From the cell containing the given text, extract its center point as [x, y] coordinate. 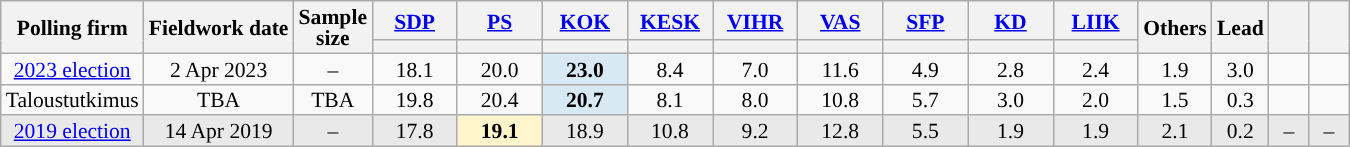
18.1 [414, 68]
7.0 [756, 68]
2.1 [1175, 132]
Others [1175, 27]
5.5 [926, 132]
9.2 [756, 132]
KD [1010, 20]
2.8 [1010, 68]
2.4 [1096, 68]
KESK [670, 20]
4.9 [926, 68]
19.1 [500, 132]
0.3 [1240, 100]
17.8 [414, 132]
2 Apr 2023 [219, 68]
18.9 [584, 132]
KOK [584, 20]
14 Apr 2019 [219, 132]
8.1 [670, 100]
2023 election [72, 68]
12.8 [840, 132]
Taloustutkimus [72, 100]
SFP [926, 20]
VAS [840, 20]
PS [500, 20]
Fieldwork date [219, 27]
19.8 [414, 100]
5.7 [926, 100]
20.4 [500, 100]
0.2 [1240, 132]
8.0 [756, 100]
VIHR [756, 20]
11.6 [840, 68]
20.7 [584, 100]
23.0 [584, 68]
SDP [414, 20]
2019 election [72, 132]
20.0 [500, 68]
1.5 [1175, 100]
LIIK [1096, 20]
Samplesize [333, 27]
Polling firm [72, 27]
8.4 [670, 68]
Lead [1240, 27]
2.0 [1096, 100]
